Locate the cell with the specified text and output its [X, Y] center coordinate. 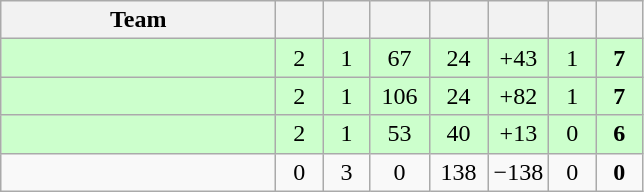
6 [620, 134]
Team [138, 20]
3 [346, 172]
+43 [518, 58]
−138 [518, 172]
67 [400, 58]
53 [400, 134]
+82 [518, 96]
40 [458, 134]
106 [400, 96]
+13 [518, 134]
138 [458, 172]
